Determine the [X, Y] coordinate at the center of the cell enclosing the given text.  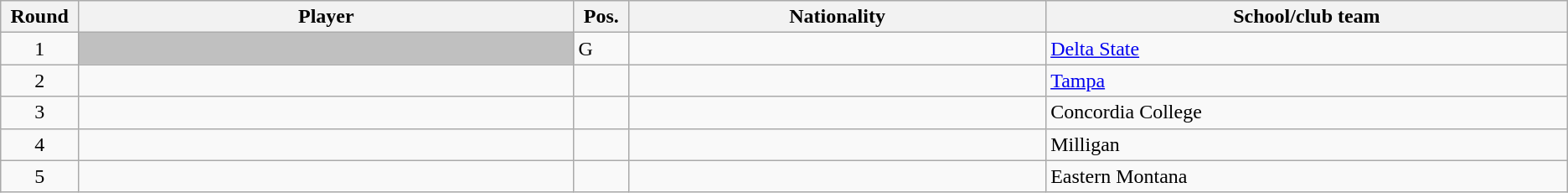
Milligan [1307, 144]
Delta State [1307, 49]
5 [40, 176]
Player [327, 17]
School/club team [1307, 17]
G [601, 49]
2 [40, 81]
Tampa [1307, 81]
4 [40, 144]
Pos. [601, 17]
Round [40, 17]
Nationality [838, 17]
1 [40, 49]
Concordia College [1307, 112]
Eastern Montana [1307, 176]
3 [40, 112]
